Scan for the cell matching the given text and deliver its [x, y] coordinate at center. 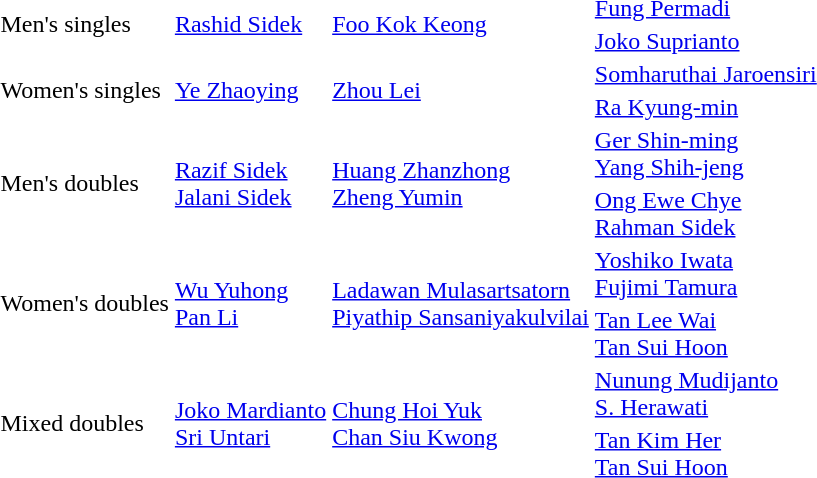
Wu Yuhong Pan Li [250, 304]
Ladawan Mulasartsatorn Piyathip Sansaniyakulvilai [461, 304]
Ye Zhaoying [250, 90]
Zhou Lei [461, 90]
Huang Zhanzhong Zheng Yumin [461, 184]
Razif Sidek Jalani Sidek [250, 184]
